Detect which cell encompasses the target text, then output its [x, y] center coordinate. 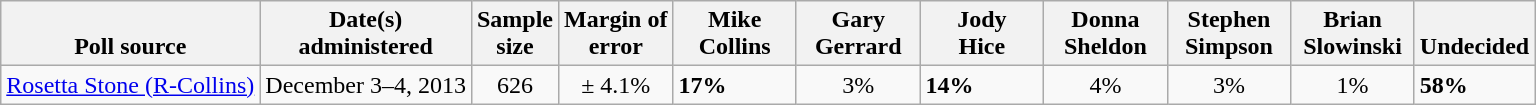
December 3–4, 2013 [366, 85]
Samplesize [514, 34]
Margin oferror [616, 34]
1% [1353, 85]
StephenSimpson [1229, 34]
58% [1474, 85]
GaryGerrard [858, 34]
626 [514, 85]
± 4.1% [616, 85]
14% [982, 85]
17% [735, 85]
Undecided [1474, 34]
DonnaSheldon [1106, 34]
Poll source [130, 34]
BrianSlowinski [1353, 34]
Date(s)administered [366, 34]
JodyHice [982, 34]
MikeCollins [735, 34]
4% [1106, 85]
Rosetta Stone (R-Collins) [130, 85]
